From the cell containing the given text, extract its center point as [x, y] coordinate. 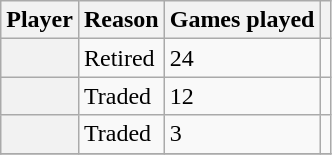
Reason [121, 20]
24 [242, 58]
12 [242, 96]
Retired [121, 58]
3 [242, 134]
Games played [242, 20]
Player [40, 20]
